Identify which cell holds the provided text, then report its [X, Y] central coordinate. 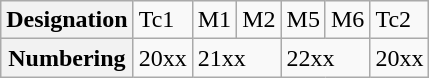
22xx [326, 58]
Tc1 [162, 20]
M6 [347, 20]
Designation [67, 20]
Tc2 [400, 20]
Numbering [67, 58]
M5 [303, 20]
M2 [259, 20]
M1 [214, 20]
21xx [236, 58]
